Locate the cell with the specified text and output its (x, y) center coordinate. 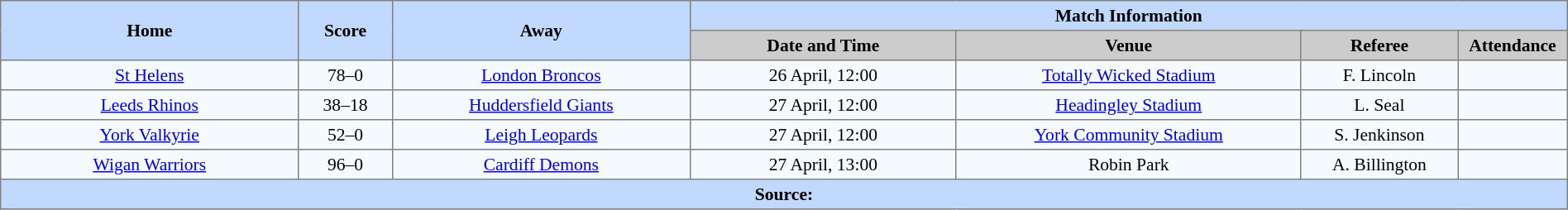
L. Seal (1379, 105)
Leigh Leopards (541, 135)
London Broncos (541, 75)
Referee (1379, 45)
Venue (1128, 45)
27 April, 13:00 (823, 165)
A. Billington (1379, 165)
26 April, 12:00 (823, 75)
Source: (784, 194)
96–0 (346, 165)
Date and Time (823, 45)
52–0 (346, 135)
Huddersfield Giants (541, 105)
Away (541, 31)
Wigan Warriors (150, 165)
Headingley Stadium (1128, 105)
78–0 (346, 75)
Robin Park (1128, 165)
York Valkyrie (150, 135)
Score (346, 31)
York Community Stadium (1128, 135)
F. Lincoln (1379, 75)
38–18 (346, 105)
St Helens (150, 75)
Totally Wicked Stadium (1128, 75)
Leeds Rhinos (150, 105)
Cardiff Demons (541, 165)
Home (150, 31)
Match Information (1128, 16)
Attendance (1513, 45)
S. Jenkinson (1379, 135)
